Determine the [x, y] coordinate at the center of the cell enclosing the given text.  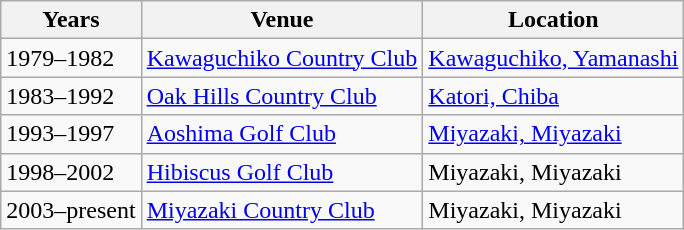
Location [554, 20]
Venue [282, 20]
1993–1997 [71, 134]
1998–2002 [71, 172]
Hibiscus Golf Club [282, 172]
Katori, Chiba [554, 96]
Oak Hills Country Club [282, 96]
Miyazaki Country Club [282, 210]
Aoshima Golf Club [282, 134]
2003–present [71, 210]
Years [71, 20]
Kawaguchiko, Yamanashi [554, 58]
Kawaguchiko Country Club [282, 58]
1983–1992 [71, 96]
1979–1982 [71, 58]
